For the text-containing cell, return its midpoint in [x, y] coordinate format. 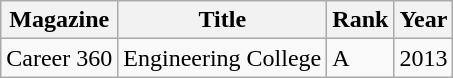
A [360, 58]
Career 360 [60, 58]
Year [424, 20]
Engineering College [222, 58]
2013 [424, 58]
Magazine [60, 20]
Rank [360, 20]
Title [222, 20]
